Return the (X, Y) coordinate for the center point of the cell that contains the specified text.  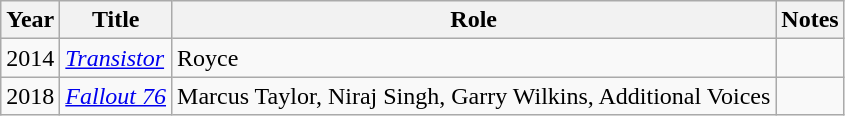
2018 (30, 96)
Transistor (116, 58)
Fallout 76 (116, 96)
Royce (474, 58)
2014 (30, 58)
Marcus Taylor, Niraj Singh, Garry Wilkins, Additional Voices (474, 96)
Notes (810, 20)
Role (474, 20)
Title (116, 20)
Year (30, 20)
